From the cell containing the given text, extract its center point as (X, Y) coordinate. 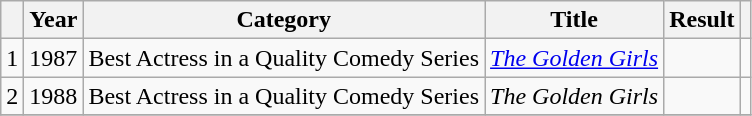
Category (284, 20)
Title (574, 20)
1988 (54, 96)
1987 (54, 58)
Year (54, 20)
Result (702, 20)
2 (12, 96)
1 (12, 58)
